Identify which cell holds the provided text, then report its [x, y] central coordinate. 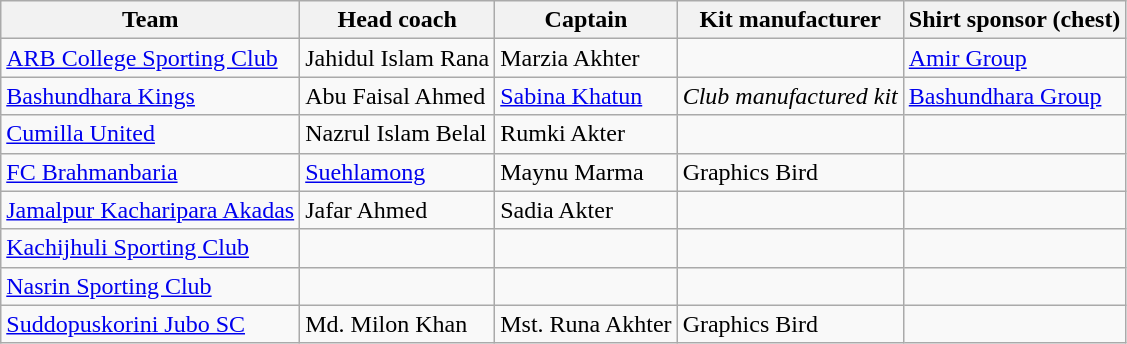
Suddopuskorini Jubo SC [150, 324]
Marzia Akhter [586, 58]
Club manufactured kit [790, 96]
Suehlamong [398, 172]
Maynu Marma [586, 172]
Nasrin Sporting Club [150, 286]
Kachijhuli Sporting Club [150, 248]
Shirt sponsor (chest) [1014, 20]
Nazrul Islam Belal [398, 134]
Jafar Ahmed [398, 210]
Abu Faisal Ahmed [398, 96]
Bashundhara Kings [150, 96]
Captain [586, 20]
Bashundhara Group [1014, 96]
Cumilla United [150, 134]
Team [150, 20]
Mst. Runa Akhter [586, 324]
Head coach [398, 20]
Jahidul Islam Rana [398, 58]
Kit manufacturer [790, 20]
FC Brahmanbaria [150, 172]
Sabina Khatun [586, 96]
Amir Group [1014, 58]
Sadia Akter [586, 210]
Md. Milon Khan [398, 324]
Rumki Akter [586, 134]
ARB College Sporting Club [150, 58]
Jamalpur Kacharipara Akadas [150, 210]
